For the text-containing cell, return its midpoint in [X, Y] coordinate format. 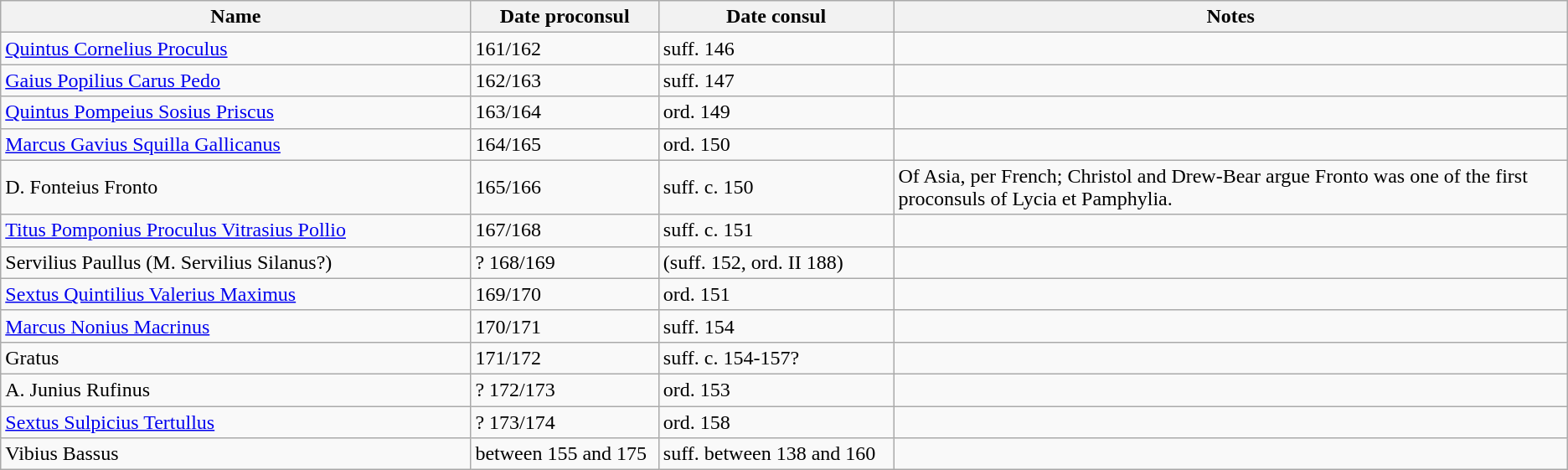
ord. 149 [776, 112]
163/164 [565, 112]
161/162 [565, 49]
162/163 [565, 80]
A. Junius Rufinus [236, 390]
ord. 150 [776, 144]
Quintus Cornelius Proculus [236, 49]
(suff. 152, ord. II 188) [776, 262]
169/170 [565, 294]
Sextus Sulpicius Tertullus [236, 421]
Servilius Paullus (M. Servilius Silanus?) [236, 262]
167/168 [565, 230]
164/165 [565, 144]
Sextus Quintilius Valerius Maximus [236, 294]
suff. c. 151 [776, 230]
Titus Pomponius Proculus Vitrasius Pollio [236, 230]
Date consul [776, 17]
Marcus Gavius Squilla Gallicanus [236, 144]
suff. c. 154-157? [776, 358]
Gratus [236, 358]
165/166 [565, 188]
Quintus Pompeius Sosius Priscus [236, 112]
? 173/174 [565, 421]
D. Fonteius Fronto [236, 188]
between 155 and 175 [565, 454]
Of Asia, per French; Christol and Drew-Bear argue Fronto was one of the first proconsuls of Lycia et Pamphylia. [1230, 188]
Notes [1230, 17]
suff. c. 150 [776, 188]
suff. 146 [776, 49]
? 168/169 [565, 262]
Marcus Nonius Macrinus [236, 326]
Name [236, 17]
ord. 153 [776, 390]
Vibius Bassus [236, 454]
suff. between 138 and 160 [776, 454]
Date proconsul [565, 17]
? 172/173 [565, 390]
ord. 151 [776, 294]
suff. 147 [776, 80]
170/171 [565, 326]
171/172 [565, 358]
Gaius Popilius Carus Pedo [236, 80]
ord. 158 [776, 421]
suff. 154 [776, 326]
